Provide the (X, Y) coordinate of the cell's center where the given text is located.  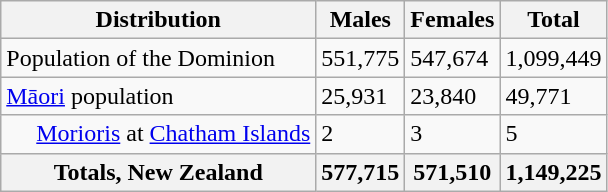
5 (554, 134)
Males (360, 20)
Morioris at Chatham Islands (158, 134)
1,099,449 (554, 58)
Total (554, 20)
2 (360, 134)
Māori population (158, 96)
Totals, New Zealand (158, 172)
547,674 (452, 58)
Females (452, 20)
1,149,225 (554, 172)
Distribution (158, 20)
551,775 (360, 58)
3 (452, 134)
Population of the Dominion (158, 58)
25,931 (360, 96)
571,510 (452, 172)
49,771 (554, 96)
577,715 (360, 172)
23,840 (452, 96)
